Extract the (X, Y) coordinate from the center of the cell holding the provided text.  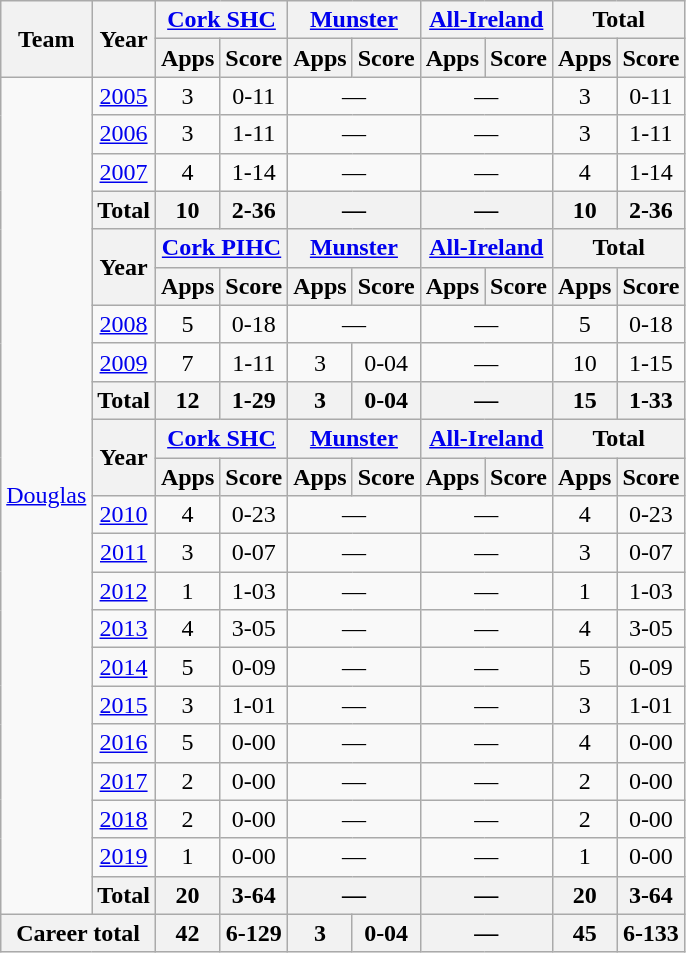
2015 (124, 705)
2008 (124, 324)
Cork PIHC (221, 248)
1-33 (651, 400)
2007 (124, 172)
45 (584, 933)
1-29 (254, 400)
2006 (124, 134)
2013 (124, 629)
2009 (124, 362)
2016 (124, 743)
2010 (124, 515)
2018 (124, 819)
Career total (78, 933)
15 (584, 400)
1-15 (651, 362)
2005 (124, 96)
6-129 (254, 933)
7 (187, 362)
6-133 (651, 933)
2014 (124, 667)
2012 (124, 591)
Team (46, 39)
2011 (124, 553)
2017 (124, 781)
Douglas (46, 496)
2019 (124, 857)
42 (187, 933)
12 (187, 400)
